Detect which cell encompasses the target text, then output its (X, Y) center coordinate. 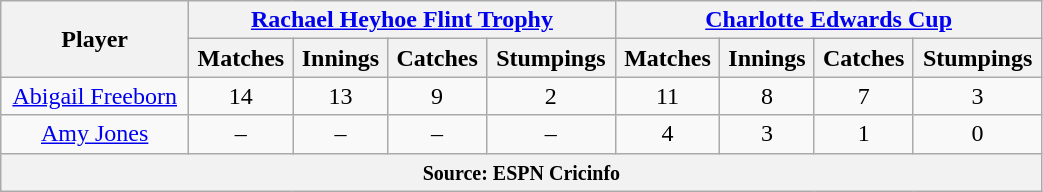
2 (550, 96)
Rachael Heyhoe Flint Trophy (402, 20)
4 (667, 134)
Player (95, 39)
Source: ESPN Cricinfo (522, 172)
0 (978, 134)
8 (768, 96)
Abigail Freeborn (95, 96)
13 (340, 96)
1 (864, 134)
7 (864, 96)
Amy Jones (95, 134)
9 (438, 96)
Charlotte Edwards Cup (828, 20)
14 (241, 96)
11 (667, 96)
